Return the (X, Y) coordinate for the center point of the cell that contains the specified text.  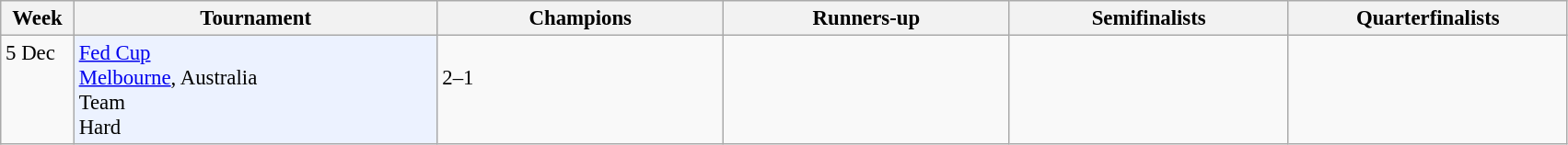
Champions (580, 18)
2–1 (580, 90)
Week (38, 18)
Fed CupMelbourne, AustraliaTeam Hard (256, 90)
Runners-up (867, 18)
Quarterfinalists (1427, 18)
Semifinalists (1149, 18)
5 Dec (38, 90)
Tournament (256, 18)
